Search for the cell housing the specified text and yield its [X, Y] center coordinate. 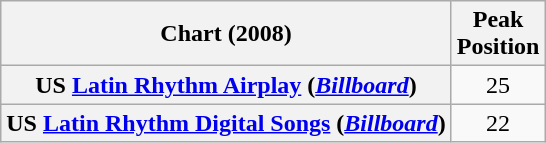
22 [498, 123]
Peak Position [498, 34]
Chart (2008) [226, 34]
US Latin Rhythm Digital Songs (Billboard) [226, 123]
US Latin Rhythm Airplay (Billboard) [226, 85]
25 [498, 85]
